Return the [X, Y] coordinate for the center point of the cell that contains the specified text.  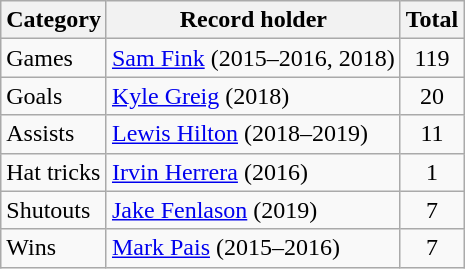
Wins [54, 248]
Category [54, 20]
11 [432, 134]
Lewis Hilton (2018–2019) [253, 134]
Hat tricks [54, 172]
Total [432, 20]
Goals [54, 96]
Games [54, 58]
Assists [54, 134]
20 [432, 96]
Jake Fenlason (2019) [253, 210]
119 [432, 58]
Irvin Herrera (2016) [253, 172]
1 [432, 172]
Shutouts [54, 210]
Record holder [253, 20]
Sam Fink (2015–2016, 2018) [253, 58]
Mark Pais (2015–2016) [253, 248]
Kyle Greig (2018) [253, 96]
